Return the (x, y) coordinate for the center point of the cell that contains the specified text.  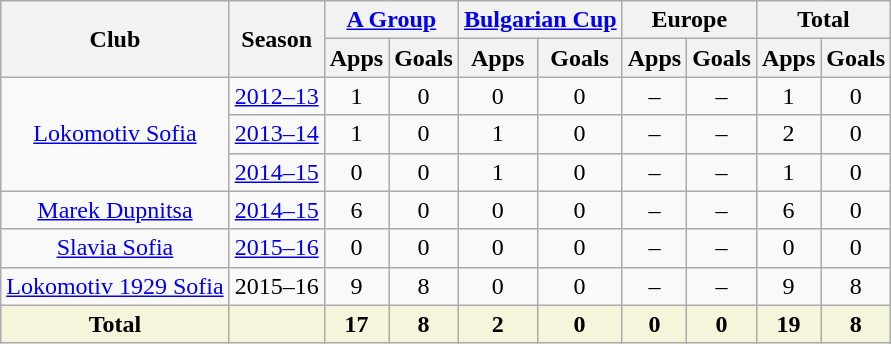
Lokomotiv Sofia (115, 134)
A Group (391, 20)
19 (788, 324)
Club (115, 39)
Slavia Sofia (115, 248)
Lokomotiv 1929 Sofia (115, 286)
Europe (689, 20)
2012–13 (276, 96)
Season (276, 39)
17 (356, 324)
Bulgarian Cup (540, 20)
Marek Dupnitsa (115, 210)
2013–14 (276, 134)
